Scan for the cell matching the given text and deliver its [X, Y] coordinate at center. 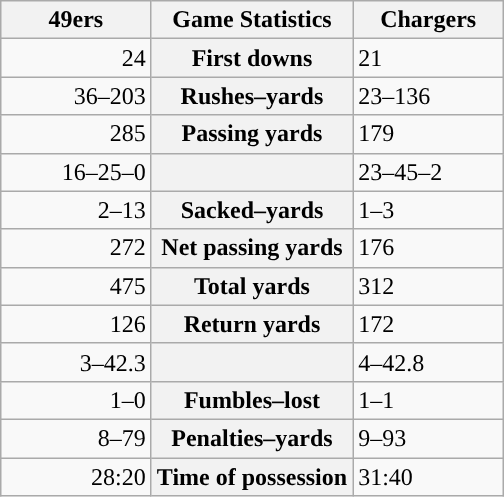
4–42.8 [428, 362]
179 [428, 134]
1–1 [428, 400]
Game Statistics [252, 20]
3–42.3 [76, 362]
176 [428, 248]
16–25–0 [76, 172]
172 [428, 324]
1–0 [76, 400]
Return yards [252, 324]
272 [76, 248]
Time of possession [252, 477]
23–45–2 [428, 172]
36–203 [76, 96]
Chargers [428, 20]
312 [428, 286]
126 [76, 324]
Total yards [252, 286]
285 [76, 134]
Rushes–yards [252, 96]
31:40 [428, 477]
8–79 [76, 438]
Net passing yards [252, 248]
28:20 [76, 477]
Passing yards [252, 134]
1–3 [428, 210]
49ers [76, 20]
21 [428, 58]
Penalties–yards [252, 438]
2–13 [76, 210]
Fumbles–lost [252, 400]
24 [76, 58]
First downs [252, 58]
23–136 [428, 96]
9–93 [428, 438]
Sacked–yards [252, 210]
475 [76, 286]
